Extract the (X, Y) coordinate from the center of the cell holding the provided text.  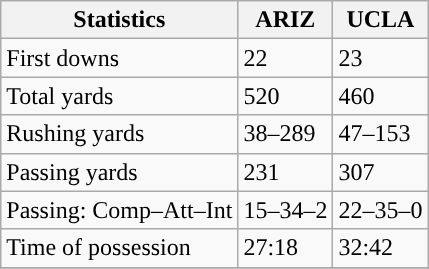
47–153 (380, 134)
22 (286, 58)
460 (380, 96)
27:18 (286, 248)
15–34–2 (286, 210)
Passing yards (120, 172)
ARIZ (286, 20)
23 (380, 58)
Total yards (120, 96)
32:42 (380, 248)
231 (286, 172)
Time of possession (120, 248)
Rushing yards (120, 134)
38–289 (286, 134)
UCLA (380, 20)
Statistics (120, 20)
307 (380, 172)
First downs (120, 58)
520 (286, 96)
22–35–0 (380, 210)
Passing: Comp–Att–Int (120, 210)
